Pinpoint the cell where the given text exists, returning its (x, y) midpoint coordinate. 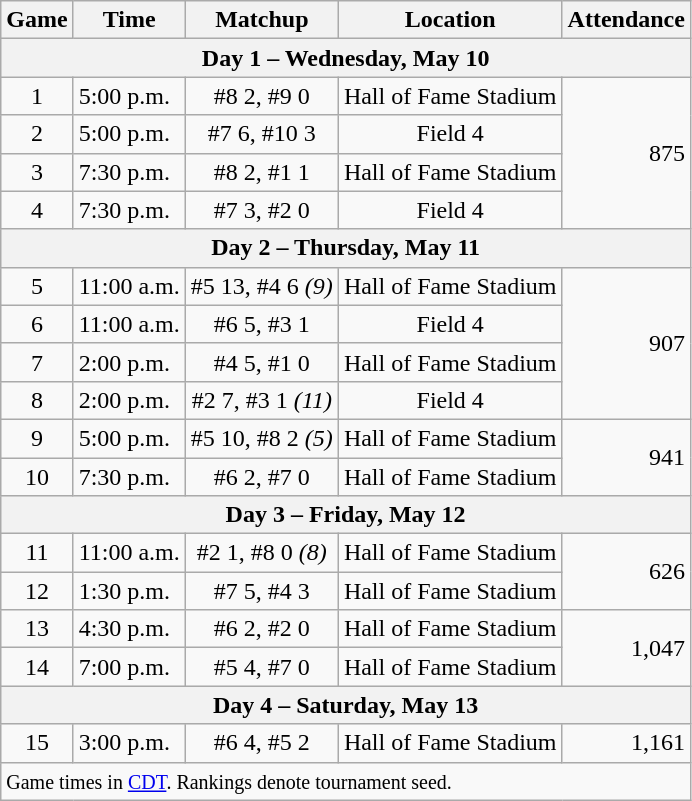
#8 2, #1 1 (262, 172)
#7 6, #10 3 (262, 134)
1 (37, 96)
1,047 (626, 648)
8 (37, 400)
#7 5, #4 3 (262, 591)
Day 3 – Friday, May 12 (346, 515)
941 (626, 457)
15 (37, 743)
#2 7, #3 1 (11) (262, 400)
#6 5, #3 1 (262, 324)
#5 4, #7 0 (262, 667)
4 (37, 210)
626 (626, 572)
11 (37, 553)
3:00 p.m. (129, 743)
3 (37, 172)
Game times in CDT. Rankings denote tournament seed. (346, 781)
14 (37, 667)
#6 2, #2 0 (262, 629)
1,161 (626, 743)
7:00 p.m. (129, 667)
#6 2, #7 0 (262, 477)
Time (129, 20)
Location (450, 20)
10 (37, 477)
875 (626, 153)
#5 10, #8 2 (5) (262, 438)
Matchup (262, 20)
Day 4 – Saturday, May 13 (346, 705)
2 (37, 134)
Attendance (626, 20)
5 (37, 286)
4:30 p.m. (129, 629)
Day 2 – Thursday, May 11 (346, 248)
#6 4, #5 2 (262, 743)
1:30 p.m. (129, 591)
Day 1 – Wednesday, May 10 (346, 58)
#5 13, #4 6 (9) (262, 286)
#2 1, #8 0 (8) (262, 553)
6 (37, 324)
Game (37, 20)
9 (37, 438)
#8 2, #9 0 (262, 96)
907 (626, 343)
7 (37, 362)
12 (37, 591)
13 (37, 629)
#4 5, #1 0 (262, 362)
#7 3, #2 0 (262, 210)
